Extract the (x, y) coordinate from the center of the cell holding the provided text.  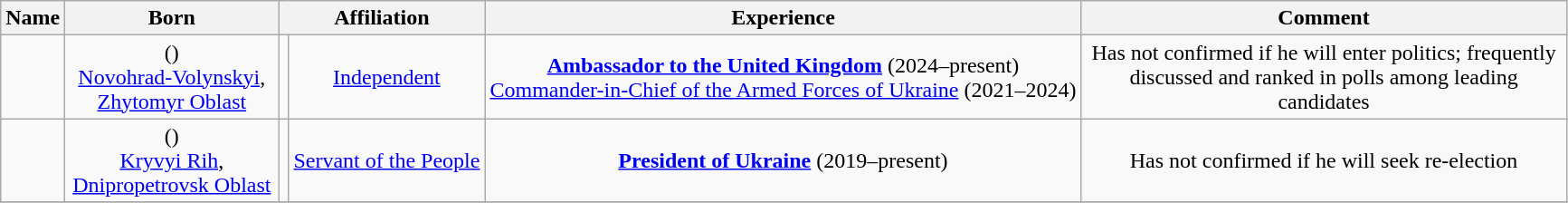
Has not confirmed if he will enter politics; frequently discussed and ranked in polls among leading candidates (1324, 77)
Ambassador to the United Kingdom (2024–present)Commander-in-Chief of the Armed Forces of Ukraine (2021–2024) (784, 77)
President of Ukraine (2019–present) (784, 160)
Comment (1324, 18)
Has not confirmed if he will seek re-election (1324, 160)
Born (172, 18)
Name (33, 18)
()Kryvyi Rih, Dnipropetrovsk Oblast (172, 160)
Affiliation (382, 18)
Experience (784, 18)
Independent (387, 77)
()Novohrad-Volynskyi, Zhytomyr Oblast (172, 77)
Servant of the People (387, 160)
